Scan for the cell matching the given text and deliver its (x, y) coordinate at center. 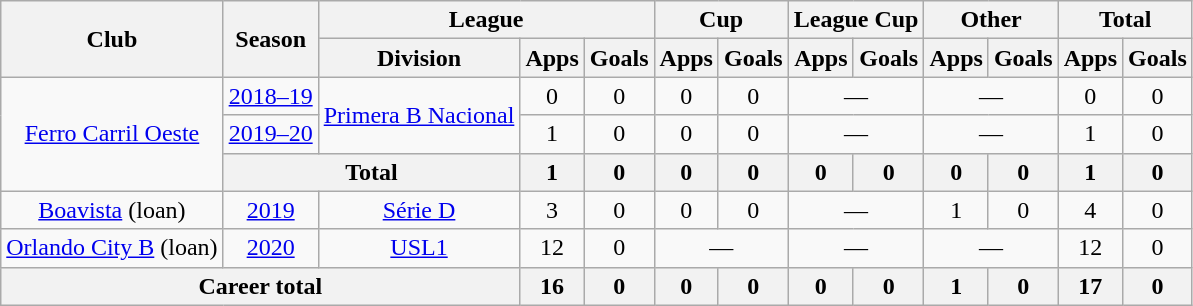
Primera B Nacional (419, 115)
League (486, 20)
Other (991, 20)
17 (1090, 286)
3 (552, 210)
Orlando City B (loan) (112, 248)
Division (419, 58)
2019–20 (270, 134)
Season (270, 39)
Career total (260, 286)
Club (112, 39)
Boavista (loan) (112, 210)
USL1 (419, 248)
League Cup (856, 20)
2019 (270, 210)
2020 (270, 248)
2018–19 (270, 96)
4 (1090, 210)
Cup (721, 20)
Série D (419, 210)
16 (552, 286)
Ferro Carril Oeste (112, 134)
